Return (x, y) of the center of cell containing provided text 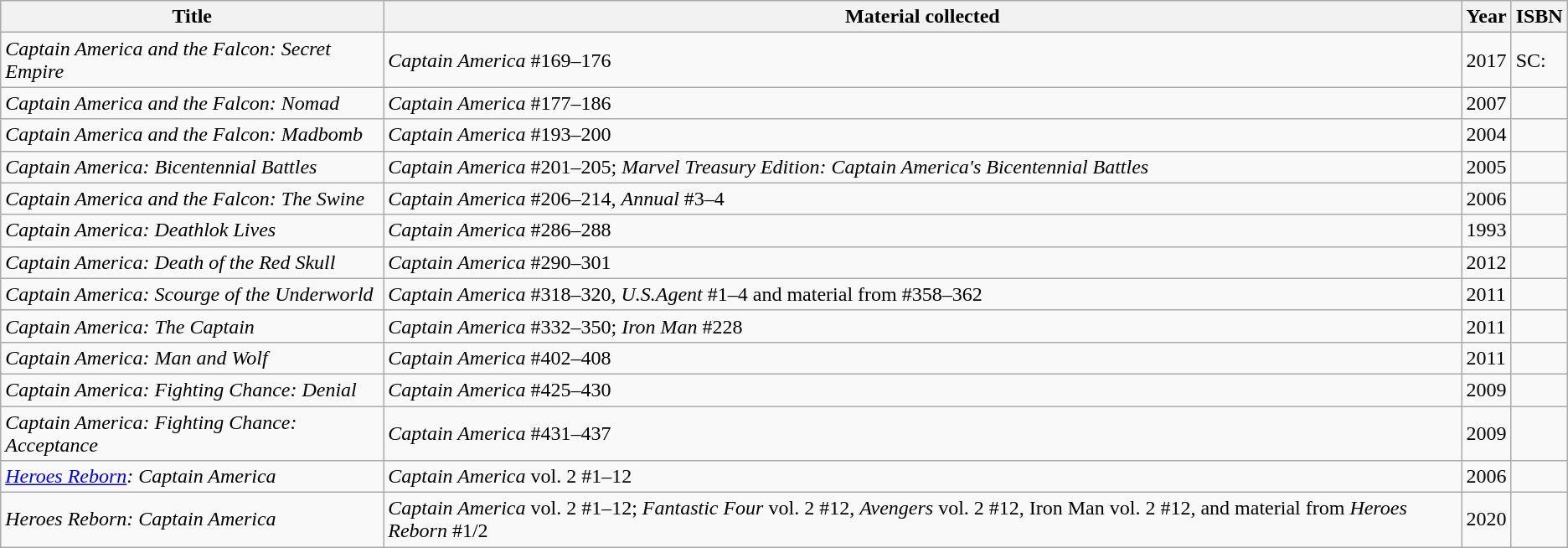
Title (193, 17)
Captain America: Fighting Chance: Denial (193, 390)
Captain America #431–437 (923, 432)
Year (1486, 17)
2020 (1486, 520)
Captain America #201–205; Marvel Treasury Edition: Captain America's Bicentennial Battles (923, 167)
Captain America #425–430 (923, 390)
ISBN (1540, 17)
Material collected (923, 17)
Captain America: The Captain (193, 326)
Captain America: Bicentennial Battles (193, 167)
Captain America and the Falcon: Madbomb (193, 135)
Captain America: Fighting Chance: Acceptance (193, 432)
Captain America and the Falcon: The Swine (193, 199)
Captain America #193–200 (923, 135)
1993 (1486, 230)
2017 (1486, 60)
Captain America #332–350; Iron Man #228 (923, 326)
Captain America: Man and Wolf (193, 358)
Captain America and the Falcon: Secret Empire (193, 60)
Captain America: Death of the Red Skull (193, 262)
2004 (1486, 135)
Captain America #318–320, U.S.Agent #1–4 and material from #358–362 (923, 294)
2007 (1486, 103)
Captain America vol. 2 #1–12; Fantastic Four vol. 2 #12, Avengers vol. 2 #12, Iron Man vol. 2 #12, and material from Heroes Reborn #1/2 (923, 520)
Captain America: Deathlok Lives (193, 230)
Captain America #206–214, Annual #3–4 (923, 199)
Captain America and the Falcon: Nomad (193, 103)
Captain America #169–176 (923, 60)
Captain America #290–301 (923, 262)
Captain America vol. 2 #1–12 (923, 477)
Captain America: Scourge of the Underworld (193, 294)
SC: (1540, 60)
2005 (1486, 167)
Captain America #402–408 (923, 358)
2012 (1486, 262)
Captain America #286–288 (923, 230)
Captain America #177–186 (923, 103)
